Capture the cell that displays the provided text and extract its [x, y] central coordinate. 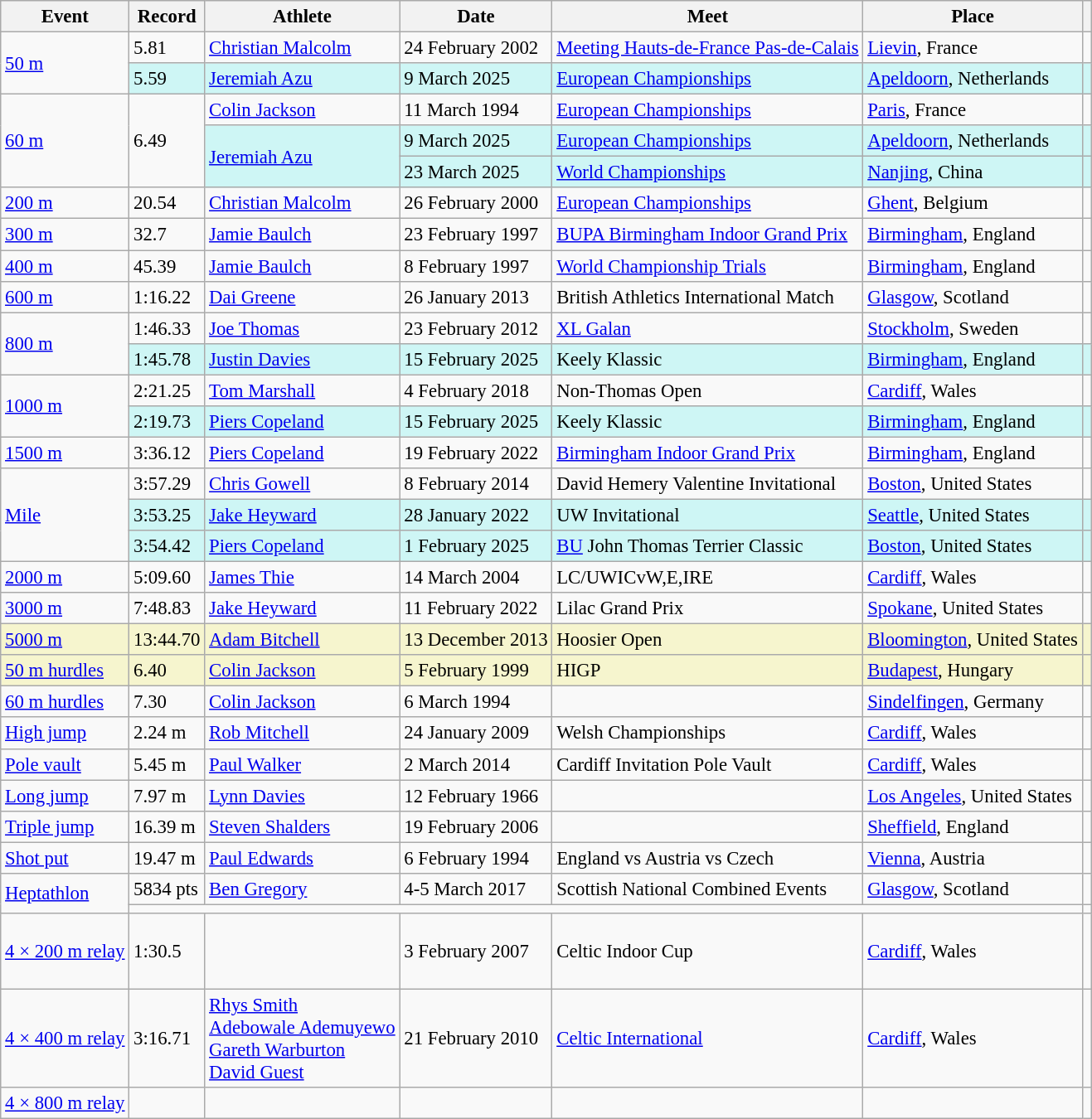
7.97 m [167, 796]
3 February 2007 [476, 952]
24 January 2009 [476, 734]
Hoosier Open [708, 640]
England vs Austria vs Czech [708, 858]
26 January 2013 [476, 297]
Paris, France [973, 110]
Celtic International [708, 1038]
Event [65, 17]
4 February 2018 [476, 390]
5.59 [167, 79]
14 March 2004 [476, 578]
Meet [708, 17]
Pole vault [65, 764]
3:16.71 [167, 1038]
Justin Davies [302, 359]
Birmingham Indoor Grand Prix [708, 453]
50 m [65, 63]
11 February 2022 [476, 608]
600 m [65, 297]
11 March 1994 [476, 110]
23 March 2025 [476, 172]
Lynn Davies [302, 796]
1:16.22 [167, 297]
Sheffield, England [973, 826]
200 m [65, 203]
32.7 [167, 235]
Scottish National Combined Events [708, 889]
4 × 200 m relay [65, 952]
21 February 2010 [476, 1038]
16.39 m [167, 826]
Shot put [65, 858]
LC/UWICvW,E,IRE [708, 578]
Mile [65, 516]
6.40 [167, 671]
5.81 [167, 48]
World Championship Trials [708, 266]
Triple jump [65, 826]
6 March 1994 [476, 702]
1000 m [65, 406]
BU John Thomas Terrier Classic [708, 546]
UW Invitational [708, 515]
Budapest, Hungary [973, 671]
2:21.25 [167, 390]
Record [167, 17]
Meeting Hauts-de-France Pas-de-Calais [708, 48]
Place [973, 17]
4-5 March 2017 [476, 889]
28 January 2022 [476, 515]
1500 m [65, 453]
13 December 2013 [476, 640]
6 February 1994 [476, 858]
8 February 2014 [476, 484]
Lilac Grand Prix [708, 608]
7.30 [167, 702]
Nanjing, China [973, 172]
5834 pts [167, 889]
1:46.33 [167, 328]
Ghent, Belgium [973, 203]
3:53.25 [167, 515]
12 February 1966 [476, 796]
XL Galan [708, 328]
Sindelfingen, Germany [973, 702]
60 m [65, 141]
James Thie [302, 578]
1:45.78 [167, 359]
Adam Bitchell [302, 640]
1 February 2025 [476, 546]
Non-Thomas Open [708, 390]
60 m hurdles [65, 702]
British Athletics International Match [708, 297]
Lievin, France [973, 48]
Cardiff Invitation Pole Vault [708, 764]
2 March 2014 [476, 764]
Bloomington, United States [973, 640]
8 February 1997 [476, 266]
3:54.42 [167, 546]
Ben Gregory [302, 889]
50 m hurdles [65, 671]
23 February 1997 [476, 235]
400 m [65, 266]
Heptathlon [65, 894]
Spokane, United States [973, 608]
5.45 m [167, 764]
Tom Marshall [302, 390]
20.54 [167, 203]
26 February 2000 [476, 203]
BUPA Birmingham Indoor Grand Prix [708, 235]
4 × 800 m relay [65, 1103]
Dai Greene [302, 297]
2.24 m [167, 734]
Paul Walker [302, 764]
Steven Shalders [302, 826]
24 February 2002 [476, 48]
Celtic Indoor Cup [708, 952]
Welsh Championships [708, 734]
World Championships [708, 172]
6.49 [167, 141]
19.47 m [167, 858]
5 February 1999 [476, 671]
4 × 400 m relay [65, 1038]
Date [476, 17]
300 m [65, 235]
3:36.12 [167, 453]
Joe Thomas [302, 328]
Long jump [65, 796]
HIGP [708, 671]
Vienna, Austria [973, 858]
Athlete [302, 17]
Chris Gowell [302, 484]
2:19.73 [167, 422]
23 February 2012 [476, 328]
David Hemery Valentine Invitational [708, 484]
Paul Edwards [302, 858]
800 m [65, 343]
5:09.60 [167, 578]
Rob Mitchell [302, 734]
Stockholm, Sweden [973, 328]
Rhys SmithAdebowale AdemuyewoGareth WarburtonDavid Guest [302, 1038]
3000 m [65, 608]
19 February 2022 [476, 453]
13:44.70 [167, 640]
19 February 2006 [476, 826]
3:57.29 [167, 484]
5000 m [65, 640]
1:30.5 [167, 952]
7:48.83 [167, 608]
45.39 [167, 266]
Seattle, United States [973, 515]
2000 m [65, 578]
Los Angeles, United States [973, 796]
High jump [65, 734]
